Provide the (X, Y) coordinate of the cell's center where the given text is located.  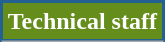
Technical staff (83, 22)
